Detect which cell encompasses the target text, then output its [X, Y] center coordinate. 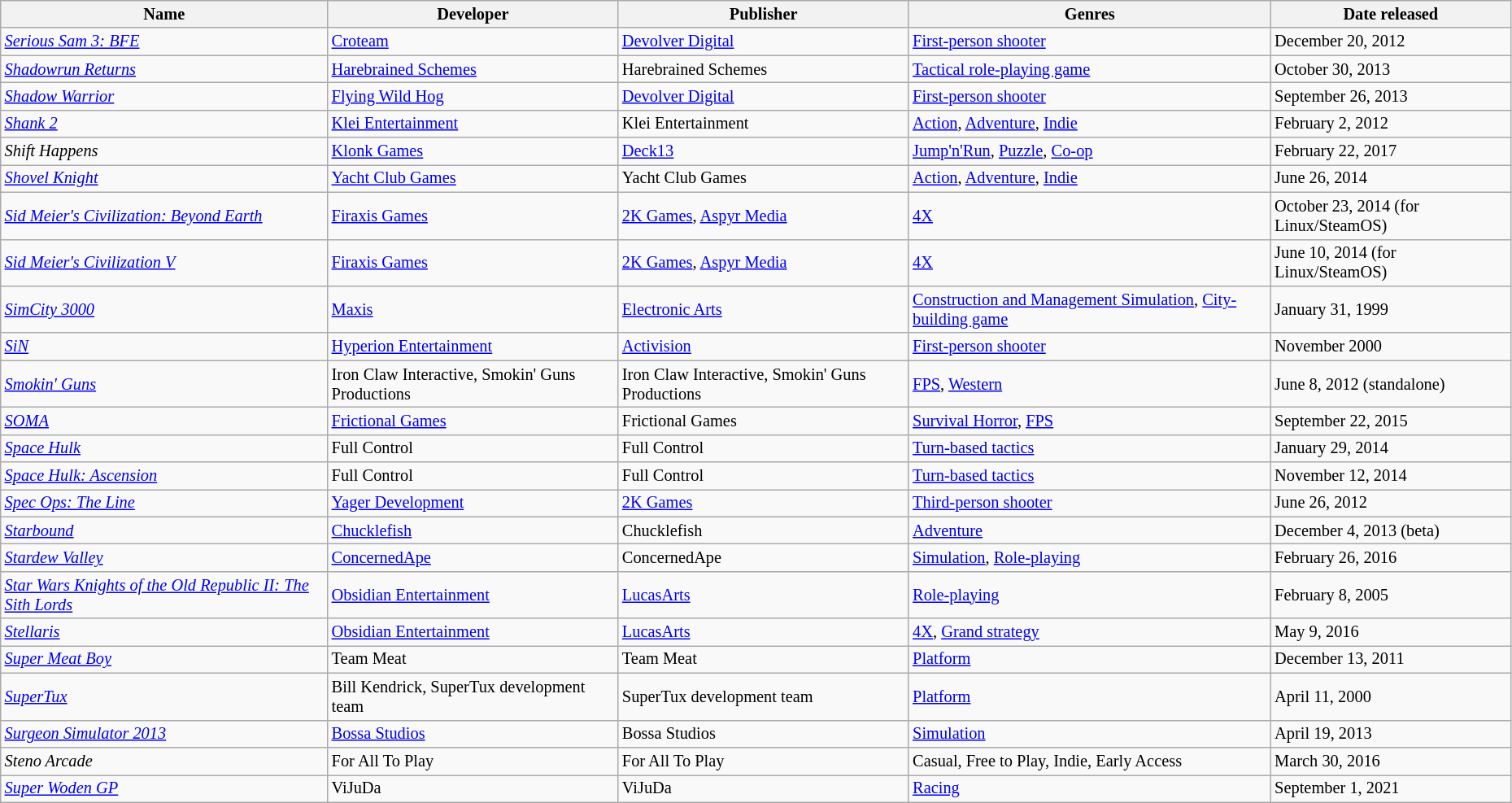
Super Meat Boy [164, 659]
April 19, 2013 [1391, 734]
Shank 2 [164, 124]
Third-person shooter [1090, 503]
Hyperion Entertainment [473, 347]
2K Games [763, 503]
December 13, 2011 [1391, 659]
January 31, 1999 [1391, 309]
4X, Grand strategy [1090, 632]
Stardew Valley [164, 557]
Role-playing [1090, 595]
Deck13 [763, 151]
June 10, 2014 (for Linux/SteamOS) [1391, 263]
October 30, 2013 [1391, 69]
June 26, 2012 [1391, 503]
FPS, Western [1090, 384]
Maxis [473, 309]
November 2000 [1391, 347]
Genres [1090, 14]
SuperTux development team [763, 696]
February 22, 2017 [1391, 151]
Publisher [763, 14]
Sid Meier's Civilization: Beyond Earth [164, 216]
Starbound [164, 530]
Super Woden GP [164, 788]
Surgeon Simulator 2013 [164, 734]
Bill Kendrick, SuperTux development team [473, 696]
Space Hulk: Ascension [164, 476]
Racing [1090, 788]
Simulation [1090, 734]
Casual, Free to Play, Indie, Early Access [1090, 761]
Developer [473, 14]
January 29, 2014 [1391, 448]
December 4, 2013 (beta) [1391, 530]
Smokin' Guns [164, 384]
October 23, 2014 (for Linux/SteamOS) [1391, 216]
May 9, 2016 [1391, 632]
September 1, 2021 [1391, 788]
Survival Horror, FPS [1090, 421]
Jump'n'Run, Puzzle, Co-op [1090, 151]
Flying Wild Hog [473, 96]
Name [164, 14]
Electronic Arts [763, 309]
Simulation, Role-playing [1090, 557]
Croteam [473, 41]
September 26, 2013 [1391, 96]
Serious Sam 3: BFE [164, 41]
Adventure [1090, 530]
Stellaris [164, 632]
Shift Happens [164, 151]
Shadowrun Returns [164, 69]
Klonk Games [473, 151]
February 8, 2005 [1391, 595]
Tactical role-playing game [1090, 69]
June 8, 2012 (standalone) [1391, 384]
Construction and Management Simulation, City-building game [1090, 309]
September 22, 2015 [1391, 421]
Shovel Knight [164, 178]
SuperTux [164, 696]
Spec Ops: The Line [164, 503]
Yager Development [473, 503]
Activision [763, 347]
Date released [1391, 14]
March 30, 2016 [1391, 761]
November 12, 2014 [1391, 476]
December 20, 2012 [1391, 41]
June 26, 2014 [1391, 178]
Star Wars Knights of the Old Republic II: The Sith Lords [164, 595]
SiN [164, 347]
Space Hulk [164, 448]
Steno Arcade [164, 761]
SimCity 3000 [164, 309]
February 2, 2012 [1391, 124]
April 11, 2000 [1391, 696]
February 26, 2016 [1391, 557]
Shadow Warrior [164, 96]
Sid Meier's Civilization V [164, 263]
SOMA [164, 421]
